Detect which cell encompasses the target text, then output its [x, y] center coordinate. 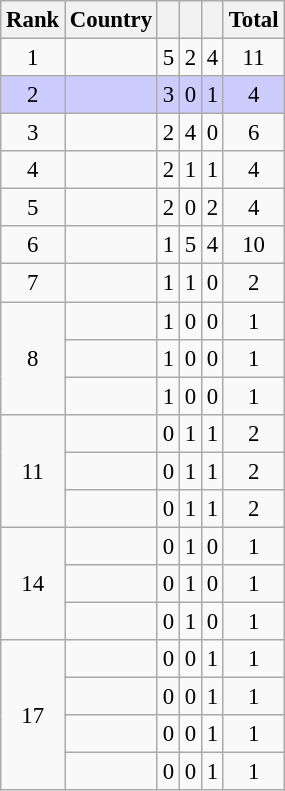
Rank [33, 20]
17 [33, 715]
14 [33, 584]
8 [33, 358]
7 [33, 283]
Total [253, 20]
Country [112, 20]
10 [253, 245]
